Find where the given text appears and provide that cell's center as (X, Y) coordinate. 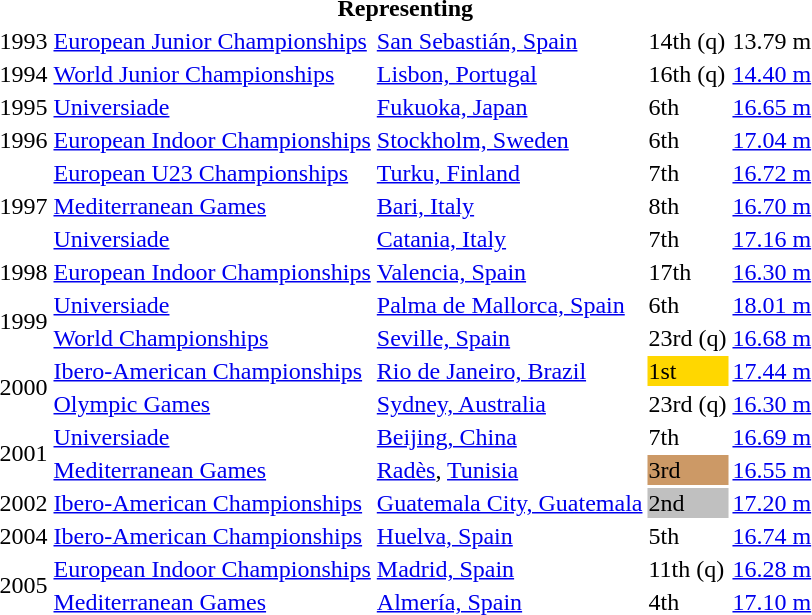
1st (688, 371)
3rd (688, 470)
Sydney, Australia (510, 404)
2nd (688, 503)
Fukuoka, Japan (510, 107)
Guatemala City, Guatemala (510, 503)
16th (q) (688, 74)
5th (688, 536)
Beijing, China (510, 437)
World Championships (212, 338)
17th (688, 272)
Olympic Games (212, 404)
Radès, Tunisia (510, 470)
Madrid, Spain (510, 569)
Seville, Spain (510, 338)
Bari, Italy (510, 206)
Rio de Janeiro, Brazil (510, 371)
World Junior Championships (212, 74)
14th (q) (688, 41)
Lisbon, Portugal (510, 74)
Stockholm, Sweden (510, 140)
European Junior Championships (212, 41)
Turku, Finland (510, 173)
European U23 Championships (212, 173)
Palma de Mallorca, Spain (510, 305)
Huelva, Spain (510, 536)
Catania, Italy (510, 239)
8th (688, 206)
11th (q) (688, 569)
Valencia, Spain (510, 272)
San Sebastián, Spain (510, 41)
